Search for the cell housing the specified text and yield its (x, y) center coordinate. 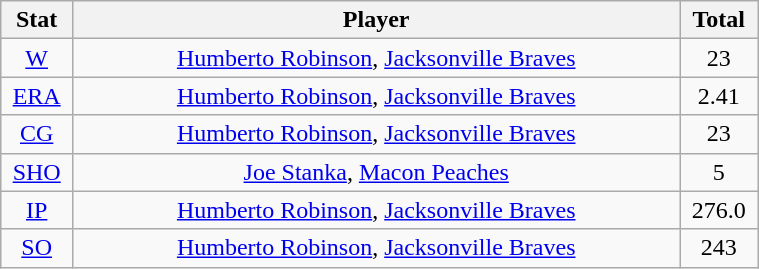
Total (719, 20)
IP (37, 210)
ERA (37, 96)
Player (376, 20)
CG (37, 134)
Stat (37, 20)
SHO (37, 172)
W (37, 58)
Joe Stanka, Macon Peaches (376, 172)
5 (719, 172)
243 (719, 248)
276.0 (719, 210)
SO (37, 248)
2.41 (719, 96)
